Pinpoint the cell where the given text exists, returning its (X, Y) midpoint coordinate. 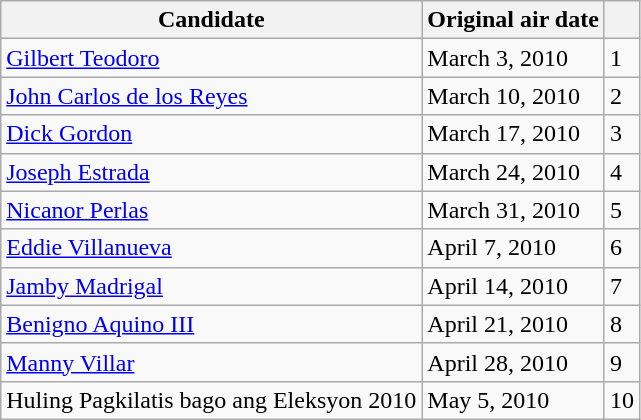
5 (622, 210)
1 (622, 58)
3 (622, 134)
Manny Villar (212, 362)
Nicanor Perlas (212, 210)
7 (622, 286)
March 17, 2010 (514, 134)
Dick Gordon (212, 134)
March 3, 2010 (514, 58)
Benigno Aquino III (212, 324)
May 5, 2010 (514, 400)
Huling Pagkilatis bago ang Eleksyon 2010 (212, 400)
March 31, 2010 (514, 210)
Original air date (514, 20)
10 (622, 400)
March 24, 2010 (514, 172)
9 (622, 362)
April 28, 2010 (514, 362)
Jamby Madrigal (212, 286)
April 21, 2010 (514, 324)
April 7, 2010 (514, 248)
4 (622, 172)
8 (622, 324)
6 (622, 248)
John Carlos de los Reyes (212, 96)
March 10, 2010 (514, 96)
2 (622, 96)
Gilbert Teodoro (212, 58)
April 14, 2010 (514, 286)
Candidate (212, 20)
Eddie Villanueva (212, 248)
Joseph Estrada (212, 172)
